Capture the cell that displays the provided text and extract its [x, y] central coordinate. 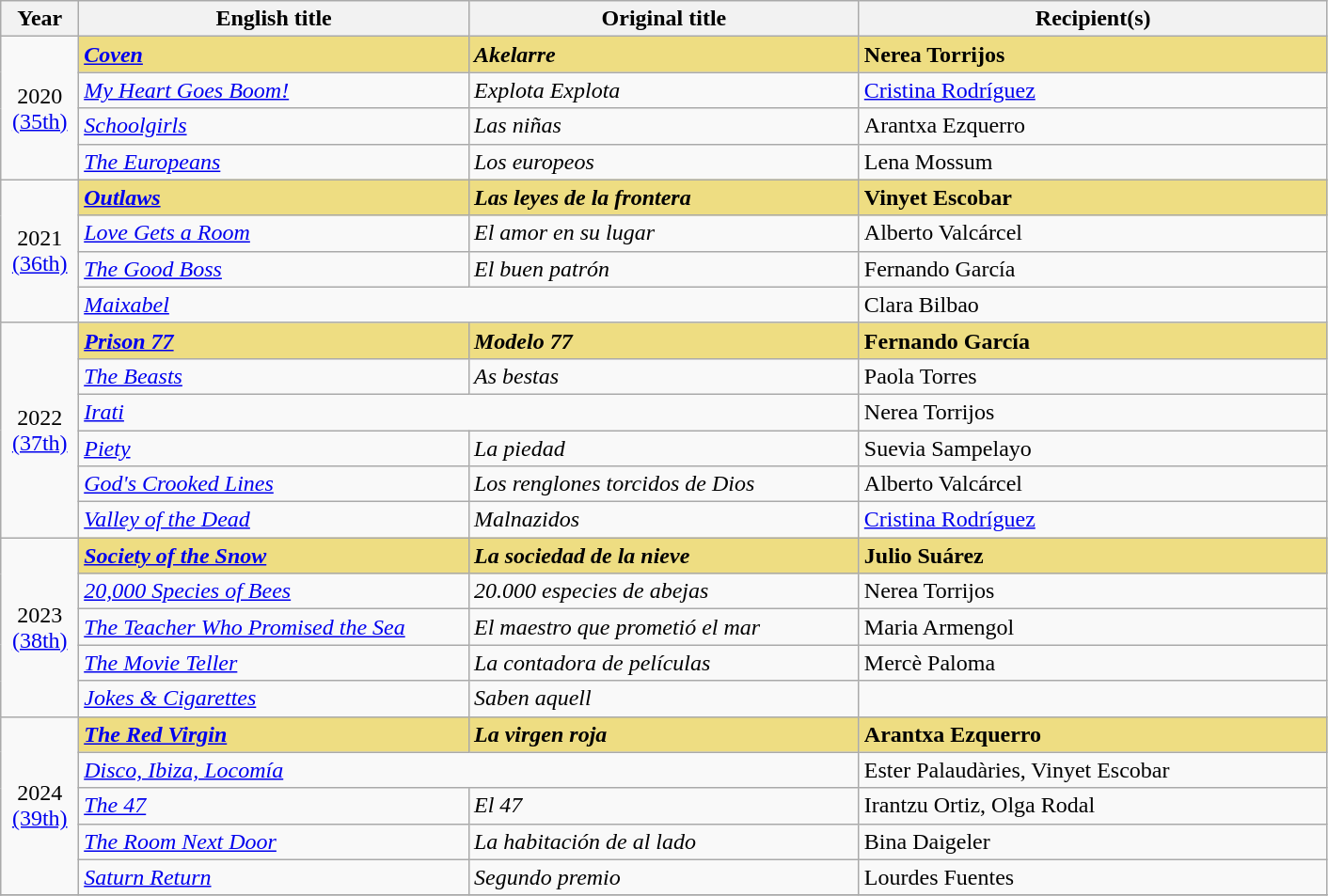
Schoolgirls [275, 126]
La contadora de películas [664, 663]
Coven [275, 55]
Original title [664, 19]
Recipient(s) [1093, 19]
Suevia Sampelayo [1093, 448]
The Teacher Who Promised the Sea [275, 627]
Society of the Snow [275, 556]
Malnazidos [664, 520]
El buen patrón [664, 269]
The Red Virgin [275, 734]
Akelarre [664, 55]
2024(39th) [40, 806]
Disco, Ibiza, Locomía [469, 770]
Las leyes de la frontera [664, 197]
The Room Next Door [275, 841]
Maixabel [469, 305]
Year [40, 19]
Prison 77 [275, 340]
As bestas [664, 376]
Valley of the Dead [275, 520]
Irati [469, 412]
Lourdes Fuentes [1093, 877]
Bina Daigeler [1093, 841]
El maestro que prometió el mar [664, 627]
Julio Suárez [1093, 556]
Modelo 77 [664, 340]
2022(37th) [40, 430]
God's Crooked Lines [275, 484]
Ester Palaudàries, Vinyet Escobar [1093, 770]
The 47 [275, 806]
The Beasts [275, 376]
Explota Explota [664, 90]
Mercè Paloma [1093, 663]
20.000 especies de abejas [664, 591]
La virgen roja [664, 734]
The Movie Teller [275, 663]
English title [275, 19]
Saturn Return [275, 877]
Love Gets a Room [275, 233]
2023(38th) [40, 627]
La piedad [664, 448]
Lena Mossum [1093, 162]
Outlaws [275, 197]
El 47 [664, 806]
Segundo premio [664, 877]
La habitación de al lado [664, 841]
Clara Bilbao [1093, 305]
Jokes & Cigarettes [275, 699]
Saben aquell [664, 699]
Vinyet Escobar [1093, 197]
Los europeos [664, 162]
The Europeans [275, 162]
20,000 Species of Bees [275, 591]
Paola Torres [1093, 376]
2021(36th) [40, 251]
Las niñas [664, 126]
El amor en su lugar [664, 233]
Maria Armengol [1093, 627]
My Heart Goes Boom! [275, 90]
2020(35th) [40, 108]
La sociedad de la nieve [664, 556]
Irantzu Ortiz, Olga Rodal [1093, 806]
Los renglones torcidos de Dios [664, 484]
The Good Boss [275, 269]
Piety [275, 448]
